From the cell containing the given text, extract its center point as [x, y] coordinate. 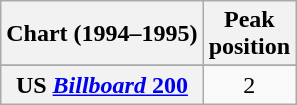
Chart (1994–1995) [102, 34]
US Billboard 200 [102, 85]
Peakposition [249, 34]
2 [249, 85]
